Scan for the cell matching the given text and deliver its [x, y] coordinate at center. 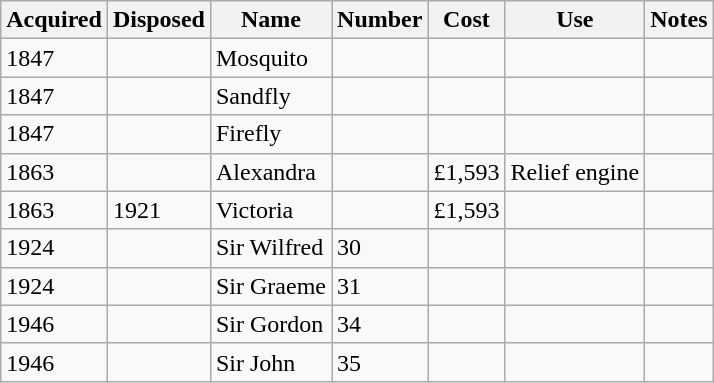
Sir Wilfred [270, 248]
Victoria [270, 210]
Notes [679, 20]
Alexandra [270, 172]
34 [380, 324]
Disposed [158, 20]
Firefly [270, 134]
1921 [158, 210]
30 [380, 248]
Sir Graeme [270, 286]
Cost [466, 20]
Sandfly [270, 96]
Number [380, 20]
Mosquito [270, 58]
Use [575, 20]
Sir John [270, 362]
35 [380, 362]
Relief engine [575, 172]
31 [380, 286]
Acquired [54, 20]
Sir Gordon [270, 324]
Name [270, 20]
